From the cell containing the given text, extract its center point as [x, y] coordinate. 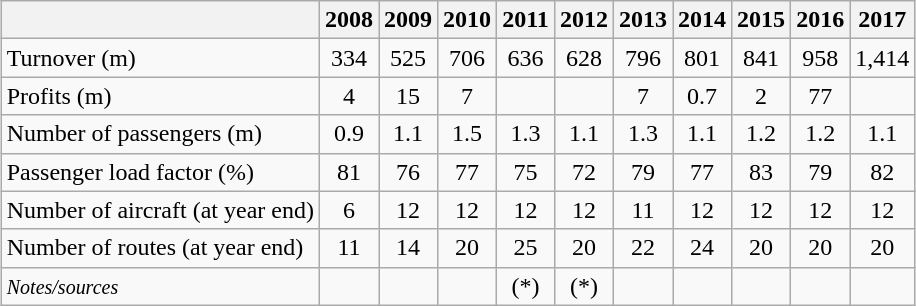
2012 [584, 20]
0.9 [348, 134]
1.5 [468, 134]
2016 [820, 20]
6 [348, 210]
2009 [408, 20]
2014 [702, 20]
2 [762, 96]
958 [820, 58]
0.7 [702, 96]
Notes/sources [160, 286]
Passenger load factor (%) [160, 172]
4 [348, 96]
801 [702, 58]
14 [408, 248]
22 [642, 248]
636 [526, 58]
Number of aircraft (at year end) [160, 210]
706 [468, 58]
1,414 [882, 58]
Turnover (m) [160, 58]
2013 [642, 20]
2011 [526, 20]
24 [702, 248]
25 [526, 248]
2010 [468, 20]
83 [762, 172]
796 [642, 58]
334 [348, 58]
Number of routes (at year end) [160, 248]
Profits (m) [160, 96]
841 [762, 58]
15 [408, 96]
2008 [348, 20]
75 [526, 172]
Number of passengers (m) [160, 134]
72 [584, 172]
2015 [762, 20]
525 [408, 58]
82 [882, 172]
76 [408, 172]
628 [584, 58]
81 [348, 172]
2017 [882, 20]
